Extract the [x, y] coordinate from the center of the cell holding the provided text.  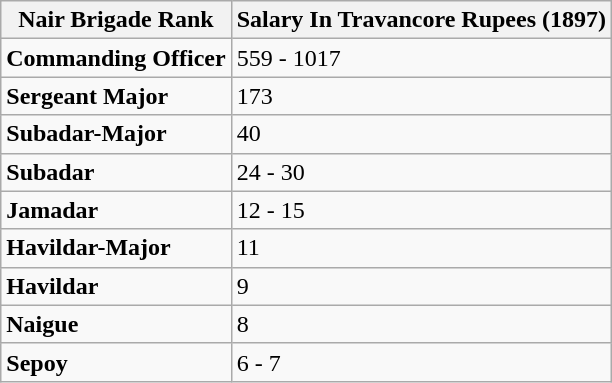
Sepoy [116, 362]
Havildar-Major [116, 248]
559 - 1017 [421, 58]
40 [421, 134]
Naigue [116, 324]
173 [421, 96]
9 [421, 286]
Commanding Officer [116, 58]
Subadar-Major [116, 134]
8 [421, 324]
12 - 15 [421, 210]
24 - 30 [421, 172]
11 [421, 248]
Nair Brigade Rank [116, 20]
Subadar [116, 172]
6 - 7 [421, 362]
Salary In Travancore Rupees (1897) [421, 20]
Jamadar [116, 210]
Havildar [116, 286]
Sergeant Major [116, 96]
